Return (X, Y) of the center of cell containing provided text 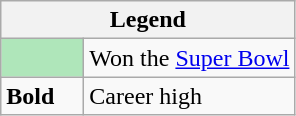
Legend (148, 20)
Bold (42, 96)
Career high (190, 96)
Won the Super Bowl (190, 58)
